Scan for the cell matching the given text and deliver its [x, y] coordinate at center. 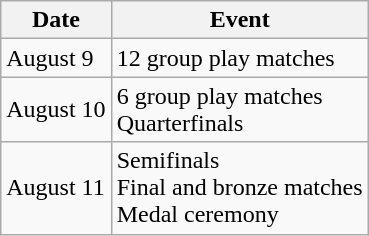
6 group play matches Quarterfinals [240, 110]
Semifinals Final and bronze matches Medal ceremony [240, 188]
Date [56, 20]
August 9 [56, 58]
August 11 [56, 188]
12 group play matches [240, 58]
Event [240, 20]
August 10 [56, 110]
